Locate the cell with the specified text and output its (x, y) center coordinate. 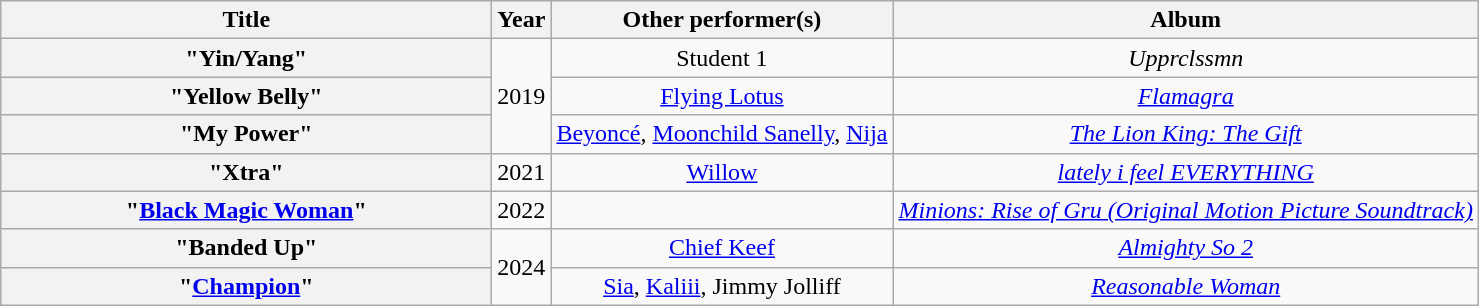
"Champion" (246, 286)
2022 (522, 210)
Sia, Kaliii, Jimmy Jolliff (722, 286)
Album (1186, 20)
Chief Keef (722, 248)
"Banded Up" (246, 248)
Almighty So 2 (1186, 248)
"Yin/Yang" (246, 58)
"Xtra" (246, 172)
"Black Magic Woman" (246, 210)
Beyoncé, Moonchild Sanelly, Nija (722, 134)
"My Power" (246, 134)
Flamagra (1186, 96)
lately i feel EVERYTHING (1186, 172)
2024 (522, 267)
2021 (522, 172)
The Lion King: The Gift (1186, 134)
"Yellow Belly" (246, 96)
Reasonable Woman (1186, 286)
Other performer(s) (722, 20)
Flying Lotus (722, 96)
Minions: Rise of Gru (Original Motion Picture Soundtrack) (1186, 210)
Title (246, 20)
Year (522, 20)
Student 1 (722, 58)
Willow (722, 172)
2019 (522, 96)
Upprclssmn (1186, 58)
